Return the [X, Y] coordinate for the center point of the cell that contains the specified text.  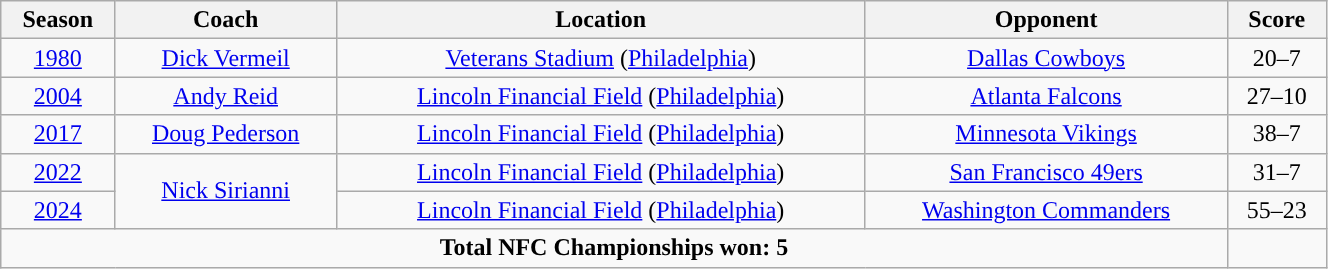
Doug Pederson [226, 134]
Dallas Cowboys [1046, 58]
Nick Sirianni [226, 191]
Minnesota Vikings [1046, 134]
Andy Reid [226, 96]
Opponent [1046, 20]
2017 [58, 134]
1980 [58, 58]
Location [600, 20]
San Francisco 49ers [1046, 172]
2022 [58, 172]
27–10 [1276, 96]
Score [1276, 20]
Dick Vermeil [226, 58]
Washington Commanders [1046, 210]
31–7 [1276, 172]
Coach [226, 20]
2024 [58, 210]
Total NFC Championships won: 5 [614, 248]
Season [58, 20]
Veterans Stadium (Philadelphia) [600, 58]
55–23 [1276, 210]
Atlanta Falcons [1046, 96]
38–7 [1276, 134]
2004 [58, 96]
20–7 [1276, 58]
